Output the [x, y] coordinate of the center of the cell containing the given text.  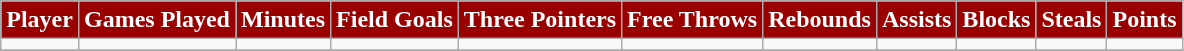
Games Played [156, 20]
Field Goals [395, 20]
Free Throws [692, 20]
Assists [916, 20]
Player [40, 20]
Three Pointers [540, 20]
Rebounds [820, 20]
Blocks [996, 20]
Steals [1072, 20]
Minutes [284, 20]
Points [1144, 20]
